Search for the cell housing the specified text and yield its (x, y) center coordinate. 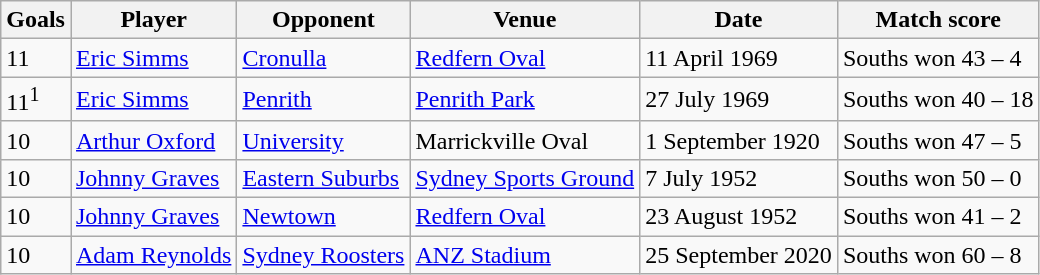
7 July 1952 (739, 178)
Souths won 60 – 8 (938, 255)
Arthur Oxford (153, 140)
Marrickville Oval (525, 140)
Sydney Sports Ground (525, 178)
23 August 1952 (739, 217)
University (324, 140)
27 July 1969 (739, 100)
Adam Reynolds (153, 255)
Souths won 47 – 5 (938, 140)
Souths won 40 – 18 (938, 100)
Souths won 43 – 4 (938, 58)
Newtown (324, 217)
Opponent (324, 20)
Eastern Suburbs (324, 178)
Cronulla (324, 58)
Match score (938, 20)
Penrith Park (525, 100)
Player (153, 20)
Date (739, 20)
Souths won 50 – 0 (938, 178)
Venue (525, 20)
Goals (36, 20)
Souths won 41 – 2 (938, 217)
1 September 1920 (739, 140)
111 (36, 100)
11 (36, 58)
Sydney Roosters (324, 255)
11 April 1969 (739, 58)
ANZ Stadium (525, 255)
Penrith (324, 100)
25 September 2020 (739, 255)
